Locate the cell with the specified text and output its (X, Y) center coordinate. 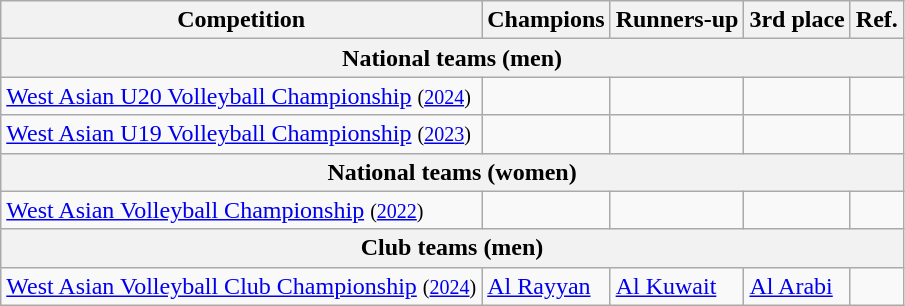
Competition (242, 20)
West Asian U20 Volleyball Championship (2024) (242, 96)
Al Arabi (797, 286)
West Asian Volleyball Championship (2022) (242, 210)
West Asian Volleyball Club Championship (2024) (242, 286)
Ref. (876, 20)
Runners-up (677, 20)
3rd place (797, 20)
Champions (546, 20)
Al Rayyan (546, 286)
Al Kuwait (677, 286)
Club teams (men) (452, 248)
West Asian U19 Volleyball Championship (2023) (242, 134)
National teams (women) (452, 172)
National teams (men) (452, 58)
